Identify which cell holds the provided text, then report its [x, y] central coordinate. 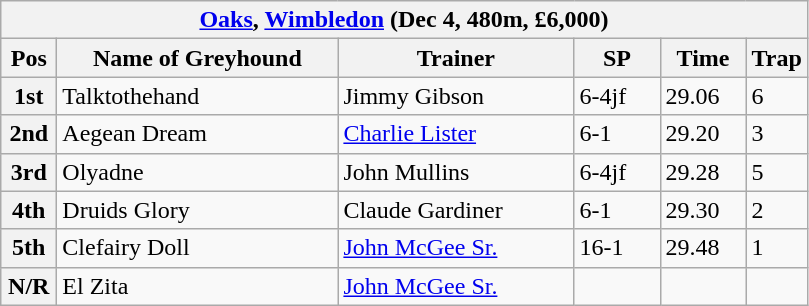
29.20 [703, 134]
Talktothehand [198, 96]
Druids Glory [198, 210]
3 [776, 134]
Claude Gardiner [456, 210]
Time [703, 58]
29.48 [703, 248]
Jimmy Gibson [456, 96]
Clefairy Doll [198, 248]
Charlie Lister [456, 134]
Trainer [456, 58]
3rd [29, 172]
5 [776, 172]
2nd [29, 134]
4th [29, 210]
Name of Greyhound [198, 58]
5th [29, 248]
29.06 [703, 96]
1 [776, 248]
Olyadne [198, 172]
John Mullins [456, 172]
16-1 [617, 248]
29.28 [703, 172]
Trap [776, 58]
Oaks, Wimbledon (Dec 4, 480m, £6,000) [404, 20]
1st [29, 96]
6 [776, 96]
2 [776, 210]
Pos [29, 58]
El Zita [198, 286]
N/R [29, 286]
29.30 [703, 210]
SP [617, 58]
Aegean Dream [198, 134]
